Search for the cell housing the specified text and yield its [X, Y] center coordinate. 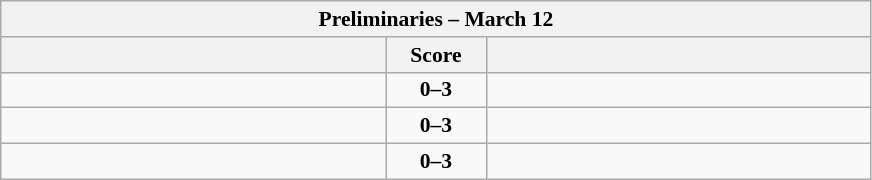
Preliminaries – March 12 [436, 19]
Score [436, 55]
